Output the (x, y) coordinate of the center of the cell containing the given text.  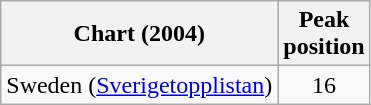
Sweden (Sverigetopplistan) (140, 85)
16 (324, 85)
Peakposition (324, 34)
Chart (2004) (140, 34)
